For the text-containing cell, return its midpoint in (x, y) coordinate format. 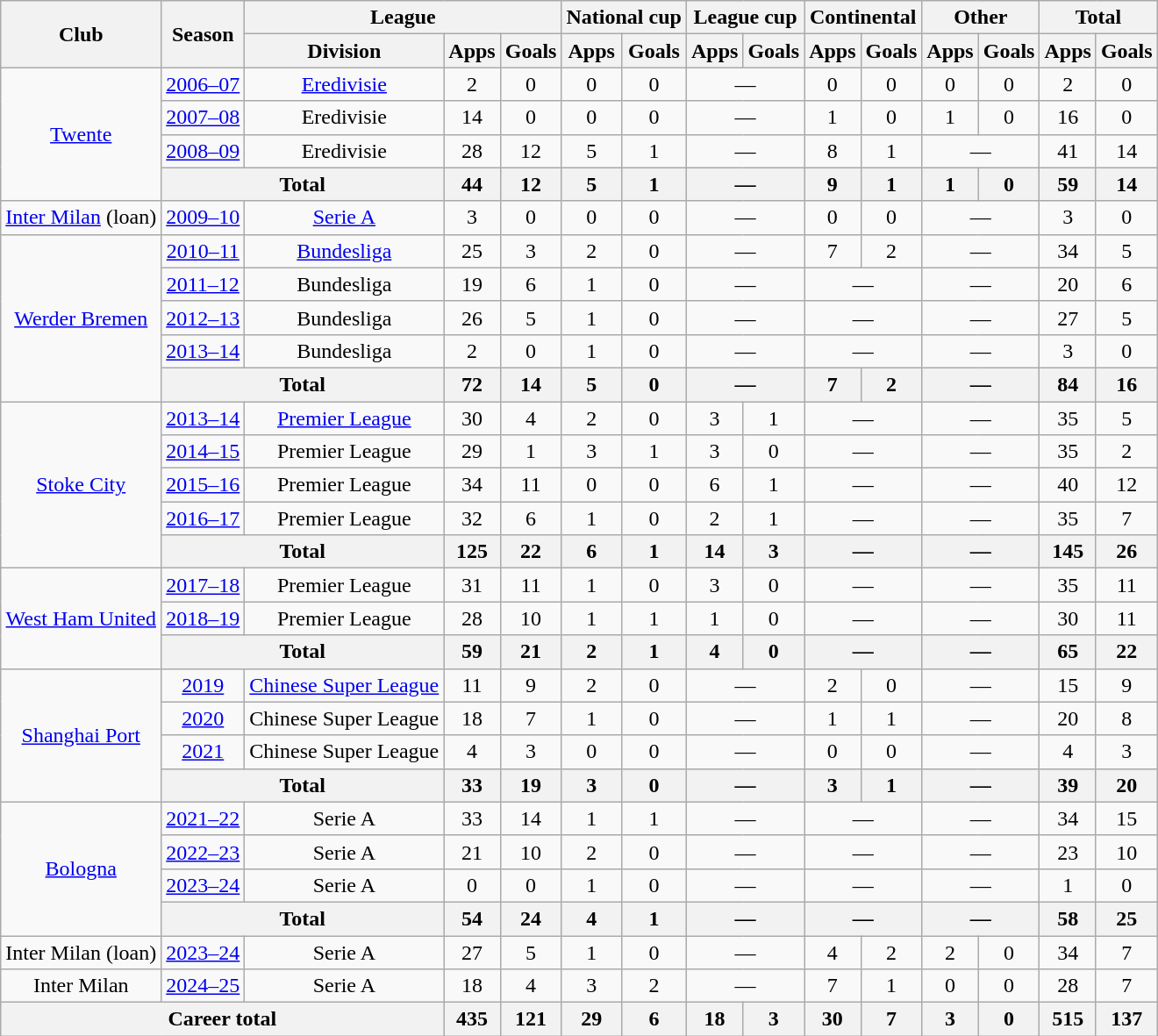
54 (472, 918)
23 (1068, 852)
72 (472, 384)
Shanghai Port (81, 735)
2024–25 (204, 986)
2006–07 (204, 84)
Division (344, 51)
Other (981, 18)
2021–22 (204, 818)
137 (1126, 1019)
31 (472, 585)
National cup (624, 18)
58 (1068, 918)
145 (1068, 552)
Club (81, 34)
2009–10 (204, 218)
515 (1068, 1019)
32 (472, 518)
44 (472, 184)
2011–12 (204, 284)
2014–15 (204, 452)
Werder Bremen (81, 318)
Inter Milan (81, 986)
121 (531, 1019)
2015–16 (204, 485)
125 (472, 552)
41 (1068, 151)
Twente (81, 134)
40 (1068, 485)
2020 (204, 718)
2019 (204, 685)
Stoke City (81, 485)
2008–09 (204, 151)
Season (204, 34)
84 (1068, 384)
League (404, 18)
2012–13 (204, 318)
2017–18 (204, 585)
2022–23 (204, 852)
2018–19 (204, 618)
Career total (223, 1019)
65 (1068, 652)
39 (1068, 785)
West Ham United (81, 618)
2016–17 (204, 518)
2007–08 (204, 118)
2021 (204, 752)
435 (472, 1019)
24 (531, 918)
2010–11 (204, 251)
Bologna (81, 868)
Continental (863, 18)
League cup (745, 18)
